Determine the (X, Y) coordinate at the center of the cell enclosing the given text.  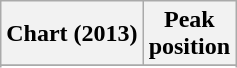
Peakposition (189, 34)
Chart (2013) (72, 34)
